Provide the [x, y] coordinate of the cell's center where the given text is located.  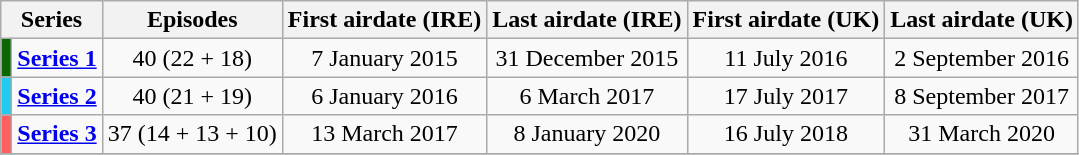
40 (22 + 18) [192, 58]
16 July 2018 [786, 134]
31 March 2020 [982, 134]
Series 1 [57, 58]
Series 3 [57, 134]
First airdate (IRE) [384, 20]
Series 2 [57, 96]
Series [52, 20]
6 January 2016 [384, 96]
17 July 2017 [786, 96]
Episodes [192, 20]
2 September 2016 [982, 58]
8 January 2020 [587, 134]
8 September 2017 [982, 96]
Last airdate (IRE) [587, 20]
13 March 2017 [384, 134]
31 December 2015 [587, 58]
40 (21 + 19) [192, 96]
Last airdate (UK) [982, 20]
37 (14 + 13 + 10) [192, 134]
6 March 2017 [587, 96]
First airdate (UK) [786, 20]
7 January 2015 [384, 58]
11 July 2016 [786, 58]
